For the text-containing cell, return its midpoint in (X, Y) coordinate format. 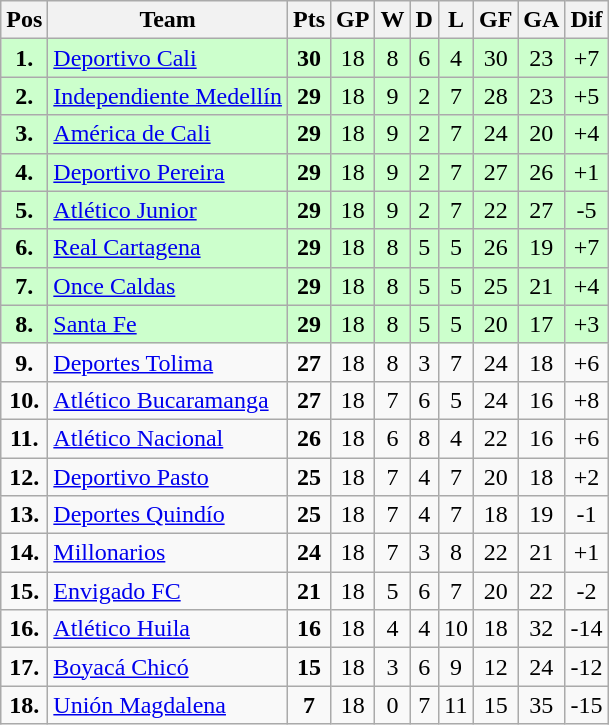
Atlético Nacional (168, 438)
Atlético Bucaramanga (168, 400)
17 (542, 324)
-1 (586, 515)
8. (24, 324)
+8 (586, 400)
Deportivo Cali (168, 58)
12 (495, 667)
Atlético Huila (168, 629)
18. (24, 705)
GA (542, 20)
+3 (586, 324)
GP (353, 20)
Envigado FC (168, 591)
Once Caldas (168, 286)
Atlético Junior (168, 210)
32 (542, 629)
W (392, 20)
10. (24, 400)
11. (24, 438)
16. (24, 629)
GF (495, 20)
+5 (586, 96)
Pts (308, 20)
Deportivo Pasto (168, 477)
Millonarios (168, 553)
Deportes Quindío (168, 515)
Team (168, 20)
17. (24, 667)
L (456, 20)
-5 (586, 210)
Unión Magdalena (168, 705)
9. (24, 362)
-2 (586, 591)
6. (24, 248)
Dif (586, 20)
Deportes Tolima (168, 362)
América de Cali (168, 134)
13. (24, 515)
15. (24, 591)
11 (456, 705)
D (424, 20)
+2 (586, 477)
-14 (586, 629)
3. (24, 134)
-12 (586, 667)
Pos (24, 20)
Deportivo Pereira (168, 172)
Independiente Medellín (168, 96)
14. (24, 553)
7. (24, 286)
Boyacá Chicó (168, 667)
Real Cartagena (168, 248)
Santa Fe (168, 324)
-15 (586, 705)
35 (542, 705)
1. (24, 58)
0 (392, 705)
10 (456, 629)
5. (24, 210)
4. (24, 172)
28 (495, 96)
2. (24, 96)
12. (24, 477)
